Provide the [X, Y] coordinate of the cell's center where the given text is located.  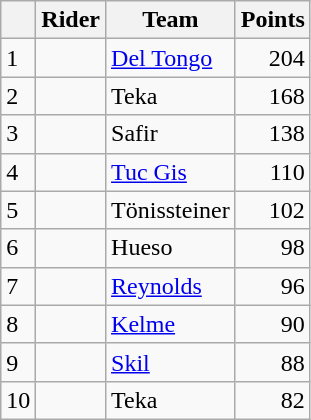
Skil [171, 362]
102 [272, 210]
4 [18, 172]
9 [18, 362]
168 [272, 96]
82 [272, 400]
7 [18, 286]
6 [18, 248]
96 [272, 286]
90 [272, 324]
3 [18, 134]
138 [272, 134]
98 [272, 248]
Reynolds [171, 286]
88 [272, 362]
110 [272, 172]
10 [18, 400]
2 [18, 96]
Kelme [171, 324]
204 [272, 58]
Team [171, 20]
Del Tongo [171, 58]
8 [18, 324]
Tuc Gis [171, 172]
Hueso [171, 248]
Safir [171, 134]
Rider [71, 20]
Tönissteiner [171, 210]
Points [272, 20]
1 [18, 58]
5 [18, 210]
